Capture the cell that displays the provided text and extract its [x, y] central coordinate. 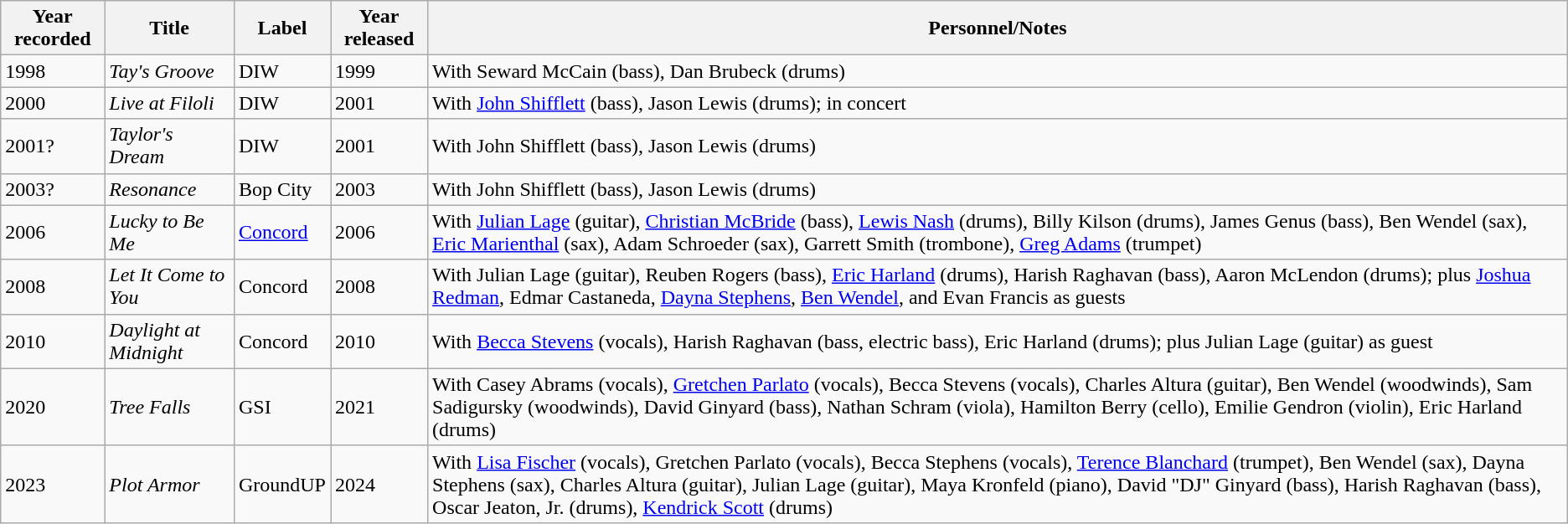
Daylight at Midnight [169, 342]
Year released [379, 28]
Tay's Groove [169, 71]
With John Shifflett (bass), Jason Lewis (drums); in concert [998, 103]
2020 [53, 407]
2000 [53, 103]
1999 [379, 71]
2001? [53, 146]
Lucky to Be Me [169, 233]
Personnel/Notes [998, 28]
Live at Filoli [169, 103]
Year recorded [53, 28]
Plot Armor [169, 484]
1998 [53, 71]
With Becca Stevens (vocals), Harish Raghavan (bass, electric bass), Eric Harland (drums); plus Julian Lage (guitar) as guest [998, 342]
With Seward McCain (bass), Dan Brubeck (drums) [998, 71]
Bop City [281, 189]
Title [169, 28]
Let It Come to You [169, 286]
GSI [281, 407]
2021 [379, 407]
Label [281, 28]
2003? [53, 189]
2024 [379, 484]
Resonance [169, 189]
2023 [53, 484]
GroundUP [281, 484]
Taylor's Dream [169, 146]
Tree Falls [169, 407]
2003 [379, 189]
